Find where the given text appears and provide that cell's center as [x, y] coordinate. 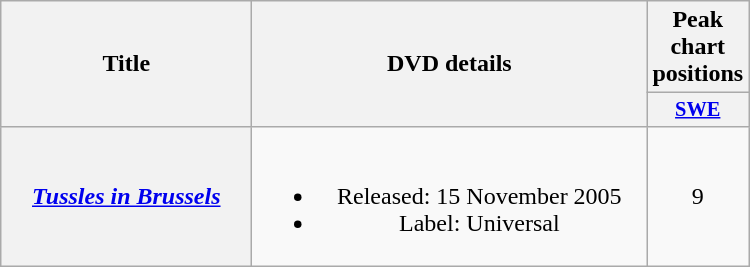
Released: 15 November 2005Label: Universal [450, 196]
9 [698, 196]
Tussles in Brussels [126, 196]
Peak chart positions [698, 47]
DVD details [450, 64]
SWE [698, 110]
Title [126, 64]
